Provide the [x, y] coordinate of the cell's center where the given text is located.  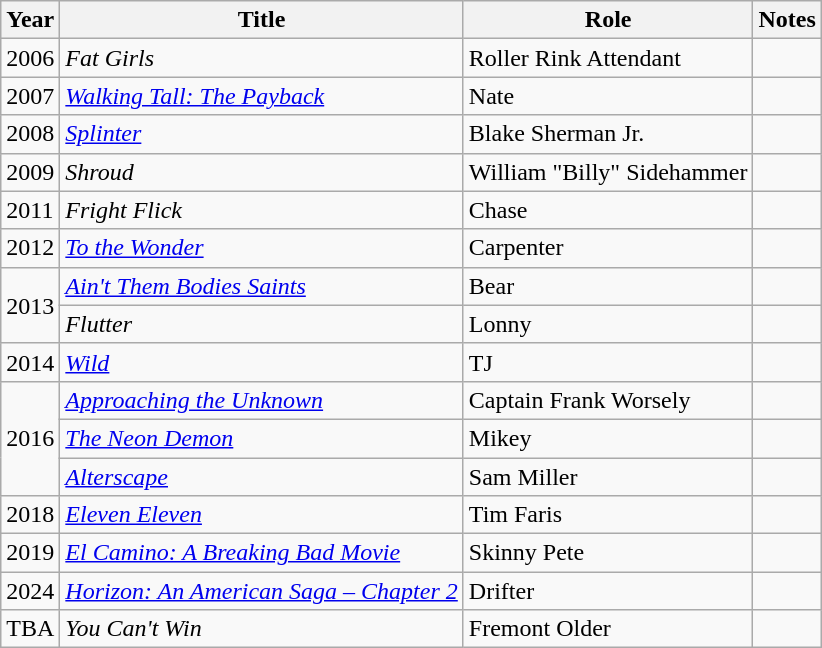
2013 [30, 305]
Ain't Them Bodies Saints [262, 286]
Flutter [262, 324]
2024 [30, 591]
Nate [608, 96]
Notes [787, 20]
2012 [30, 248]
Title [262, 20]
Year [30, 20]
2008 [30, 134]
El Camino: A Breaking Bad Movie [262, 553]
TBA [30, 629]
TJ [608, 362]
Carpenter [608, 248]
Blake Sherman Jr. [608, 134]
Mikey [608, 438]
Fremont Older [608, 629]
Eleven Eleven [262, 515]
Captain Frank Worsely [608, 400]
2019 [30, 553]
Splinter [262, 134]
Drifter [608, 591]
Tim Faris [608, 515]
To the Wonder [262, 248]
Chase [608, 210]
Approaching the Unknown [262, 400]
2006 [30, 58]
2007 [30, 96]
Roller Rink Attendant [608, 58]
Fat Girls [262, 58]
2011 [30, 210]
2018 [30, 515]
Role [608, 20]
William "Billy" Sidehammer [608, 172]
Sam Miller [608, 477]
2009 [30, 172]
2016 [30, 438]
Fright Flick [262, 210]
Wild [262, 362]
2014 [30, 362]
Alterscape [262, 477]
You Can't Win [262, 629]
Skinny Pete [608, 553]
Shroud [262, 172]
Lonny [608, 324]
Walking Tall: The Payback [262, 96]
Bear [608, 286]
The Neon Demon [262, 438]
Horizon: An American Saga – Chapter 2 [262, 591]
